Return (X, Y) of the center of cell containing provided text 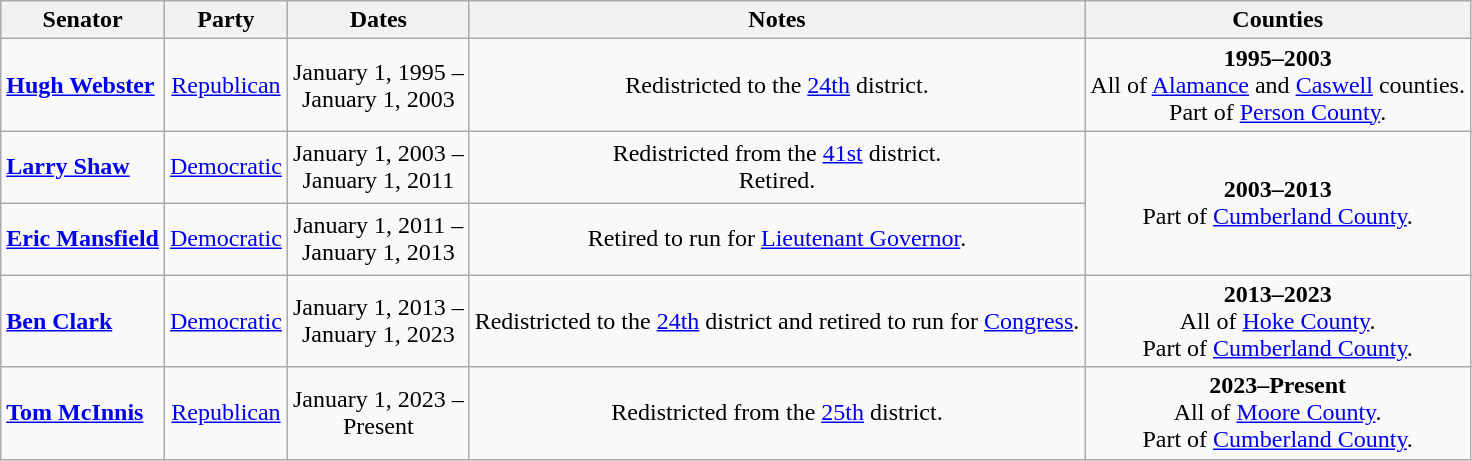
January 1, 1995 – January 1, 2003 (378, 85)
Party (226, 20)
Tom McInnis (83, 413)
Redistricted from the 41st district. Retired. (777, 167)
Dates (378, 20)
2013–2023 All of Hoke County. Part of Cumberland County. (1278, 321)
January 1, 2013 – January 1, 2023 (378, 321)
2003–2013 Part of Cumberland County. (1278, 203)
January 1, 2003 – January 1, 2011 (378, 167)
Ben Clark (83, 321)
1995–2003 All of Alamance and Caswell counties. Part of Person County. (1278, 85)
Eric Mansfield (83, 239)
January 1, 2011 – January 1, 2013 (378, 239)
2023–Present All of Moore County. Part of Cumberland County. (1278, 413)
Senator (83, 20)
Redistricted to the 24th district. (777, 85)
Larry Shaw (83, 167)
Counties (1278, 20)
Redistricted to the 24th district and retired to run for Congress. (777, 321)
Notes (777, 20)
Hugh Webster (83, 85)
January 1, 2023 – Present (378, 413)
Retired to run for Lieutenant Governor. (777, 239)
Redistricted from the 25th district. (777, 413)
